Pinpoint the cell where the given text exists, returning its [X, Y] midpoint coordinate. 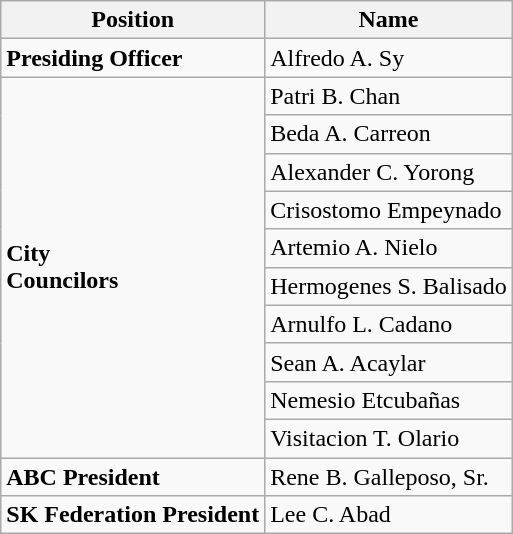
Artemio A. Nielo [389, 248]
Patri B. Chan [389, 96]
Visitacion T. Olario [389, 438]
Name [389, 20]
Sean A. Acaylar [389, 362]
CityCouncilors [133, 268]
SK Federation President [133, 515]
Alexander C. Yorong [389, 172]
Nemesio Etcubañas [389, 400]
Presiding Officer [133, 58]
Hermogenes S. Balisado [389, 286]
ABC President [133, 477]
Beda A. Carreon [389, 134]
Rene B. Galleposo, Sr. [389, 477]
Crisostomo Empeynado [389, 210]
Position [133, 20]
Alfredo A. Sy [389, 58]
Lee C. Abad [389, 515]
Arnulfo L. Cadano [389, 324]
